Detect which cell encompasses the target text, then output its (x, y) center coordinate. 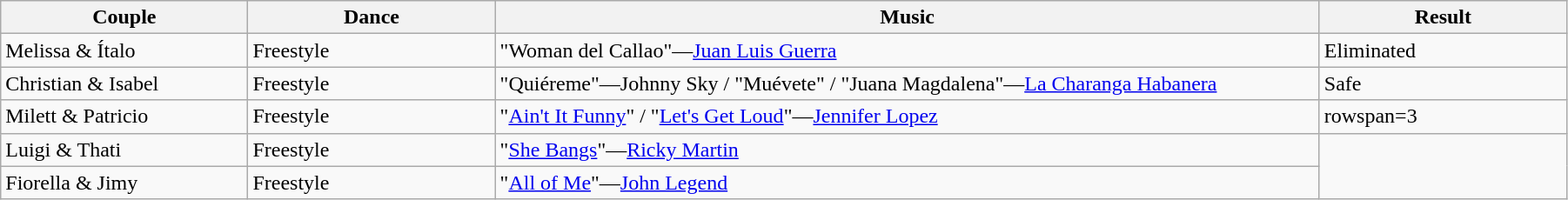
Couple (124, 17)
Eliminated (1443, 50)
Dance (372, 17)
Music (907, 17)
"She Bangs"—Ricky Martin (907, 150)
Melissa & Ítalo (124, 50)
Result (1443, 17)
rowspan=3 (1443, 117)
"Quiéreme"—Johnny Sky / "Muévete" / "Juana Magdalena"—La Charanga Habanera (907, 83)
Fiorella & Jimy (124, 183)
"Ain't It Funny" / "Let's Get Loud"—Jennifer Lopez (907, 117)
Luigi & Thati (124, 150)
Christian & Isabel (124, 83)
Milett & Patricio (124, 117)
Safe (1443, 83)
"Woman del Callao"—Juan Luis Guerra (907, 50)
"All of Me"—John Legend (907, 183)
